Extract the (x, y) coordinate from the center of the cell holding the provided text.  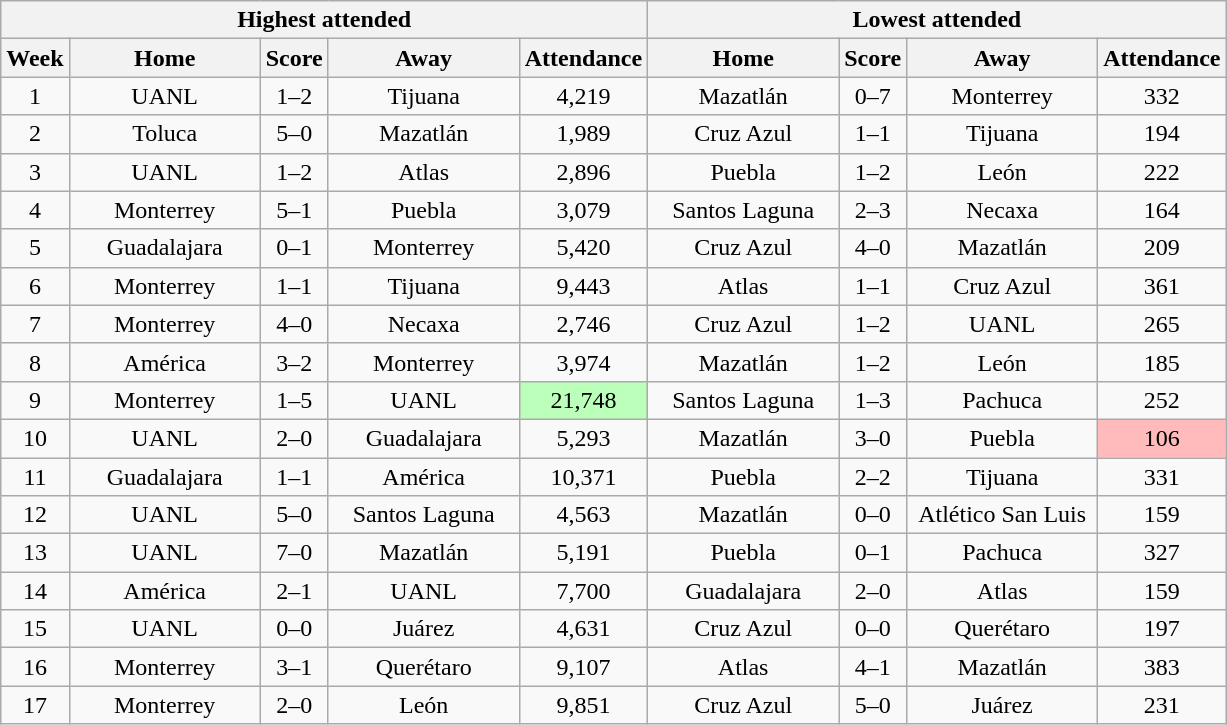
1–3 (873, 400)
106 (1162, 438)
7–0 (294, 553)
17 (35, 705)
1–5 (294, 400)
3,974 (583, 362)
21,748 (583, 400)
332 (1162, 96)
11 (35, 477)
383 (1162, 667)
3–2 (294, 362)
185 (1162, 362)
2–3 (873, 210)
2,746 (583, 324)
15 (35, 629)
222 (1162, 172)
2–2 (873, 477)
10,371 (583, 477)
Week (35, 58)
9,443 (583, 286)
197 (1162, 629)
9,851 (583, 705)
8 (35, 362)
5,420 (583, 248)
9 (35, 400)
3 (35, 172)
1 (35, 96)
1,989 (583, 134)
14 (35, 591)
10 (35, 438)
194 (1162, 134)
4,631 (583, 629)
231 (1162, 705)
327 (1162, 553)
4–1 (873, 667)
Atlético San Luis (1002, 515)
361 (1162, 286)
3–1 (294, 667)
4,563 (583, 515)
Highest attended (324, 20)
265 (1162, 324)
2 (35, 134)
252 (1162, 400)
4,219 (583, 96)
3,079 (583, 210)
13 (35, 553)
Lowest attended (937, 20)
5,191 (583, 553)
6 (35, 286)
5,293 (583, 438)
5–1 (294, 210)
2–1 (294, 591)
12 (35, 515)
9,107 (583, 667)
3–0 (873, 438)
5 (35, 248)
4 (35, 210)
7 (35, 324)
Toluca (164, 134)
2,896 (583, 172)
331 (1162, 477)
7,700 (583, 591)
209 (1162, 248)
16 (35, 667)
164 (1162, 210)
0–7 (873, 96)
